Return [X, Y] of the center of cell containing provided text 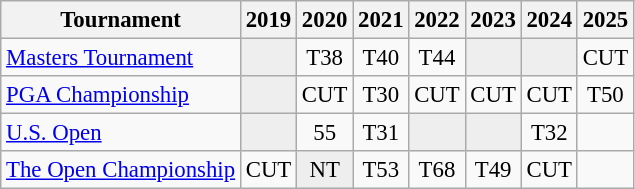
T44 [437, 58]
T49 [493, 170]
T53 [381, 170]
2021 [381, 20]
T38 [325, 58]
T31 [381, 133]
55 [325, 133]
Masters Tournament [121, 58]
T32 [549, 133]
U.S. Open [121, 133]
T50 [605, 95]
2023 [493, 20]
2022 [437, 20]
PGA Championship [121, 95]
2025 [605, 20]
2024 [549, 20]
T68 [437, 170]
T40 [381, 58]
2020 [325, 20]
2019 [268, 20]
NT [325, 170]
The Open Championship [121, 170]
T30 [381, 95]
Tournament [121, 20]
